Locate the cell with the specified text and output its [X, Y] center coordinate. 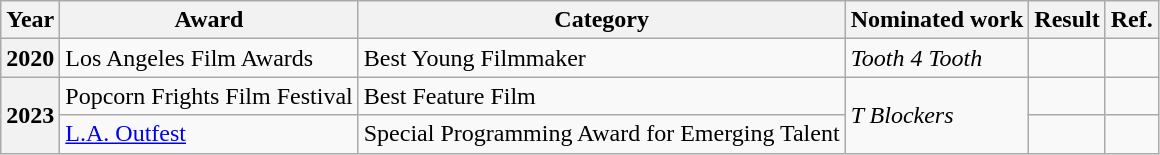
Popcorn Frights Film Festival [209, 96]
Award [209, 20]
Tooth 4 Tooth [937, 58]
Result [1067, 20]
Best Young Filmmaker [602, 58]
L.A. Outfest [209, 134]
T Blockers [937, 115]
Los Angeles Film Awards [209, 58]
Year [30, 20]
Nominated work [937, 20]
2023 [30, 115]
Special Programming Award for Emerging Talent [602, 134]
Best Feature Film [602, 96]
2020 [30, 58]
Category [602, 20]
Ref. [1132, 20]
